Return the (X, Y) coordinate for the center point of the cell that contains the specified text.  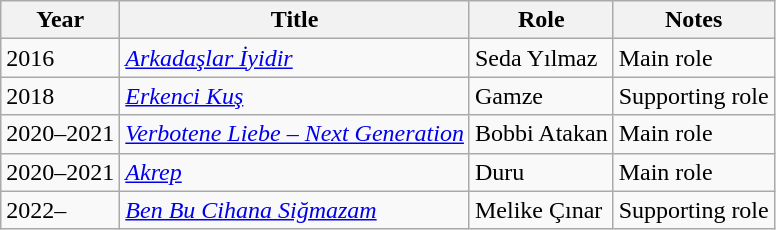
Ben Bu Cihana Siğmazam (295, 210)
Akrep (295, 172)
Verbotene Liebe – Next Generation (295, 134)
2018 (60, 96)
Duru (541, 172)
2016 (60, 58)
Notes (694, 20)
Seda Yılmaz (541, 58)
Arkadaşlar İyidir (295, 58)
Melike Çınar (541, 210)
Role (541, 20)
Gamze (541, 96)
Bobbi Atakan (541, 134)
Year (60, 20)
Erkenci Kuş (295, 96)
2022– (60, 210)
Title (295, 20)
